Locate the cell with the specified text and output its (x, y) center coordinate. 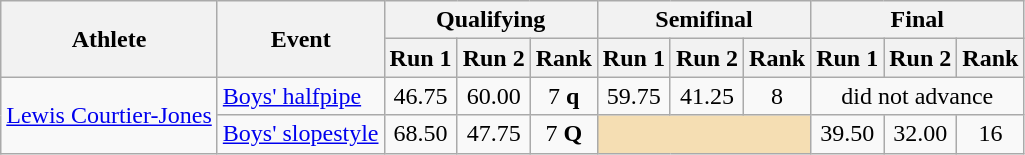
Lewis Courtier-Jones (110, 115)
41.25 (706, 96)
Boys' slopestyle (300, 134)
16 (990, 134)
60.00 (494, 96)
46.75 (420, 96)
32.00 (920, 134)
Athlete (110, 39)
59.75 (634, 96)
Semifinal (704, 20)
did not advance (918, 96)
Qualifying (490, 20)
Event (300, 39)
Final (918, 20)
8 (778, 96)
47.75 (494, 134)
68.50 (420, 134)
7 q (564, 96)
7 Q (564, 134)
Boys' halfpipe (300, 96)
39.50 (848, 134)
